Extract the [X, Y] coordinate from the center of the cell holding the provided text.  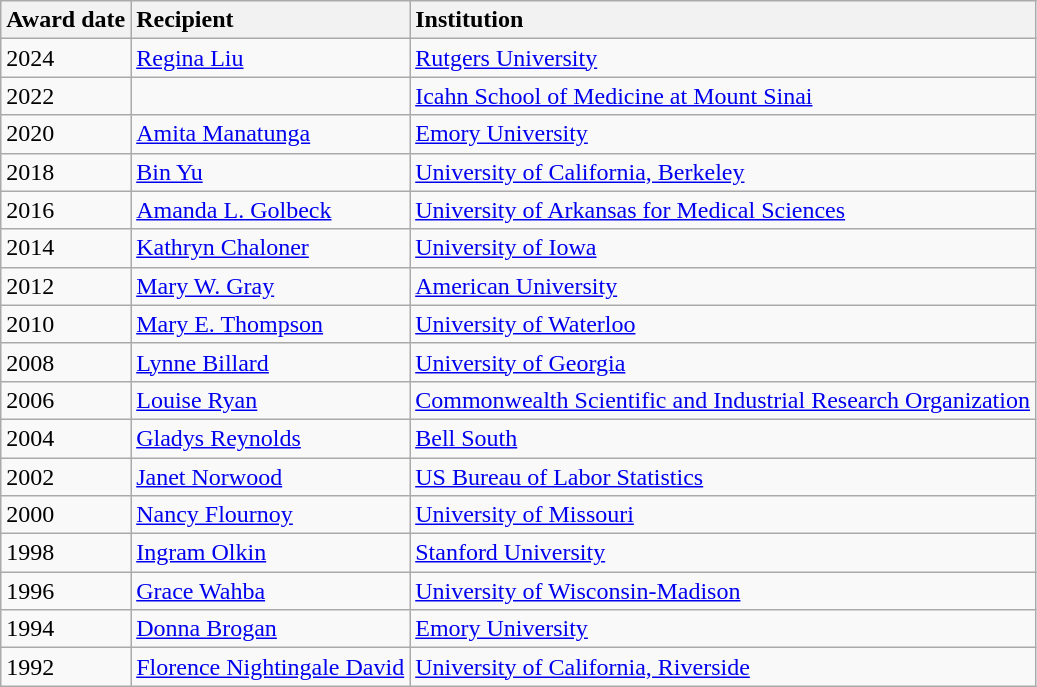
University of Waterloo [723, 324]
Mary E. Thompson [270, 324]
University of Wisconsin-Madison [723, 591]
Ingram Olkin [270, 553]
2014 [66, 248]
Icahn School of Medicine at Mount Sinai [723, 96]
Commonwealth Scientific and Industrial Research Organization [723, 400]
2000 [66, 515]
University of Georgia [723, 362]
2020 [66, 134]
Rutgers University [723, 58]
Donna Brogan [270, 629]
US Bureau of Labor Statistics [723, 477]
Stanford University [723, 553]
Award date [66, 20]
Janet Norwood [270, 477]
Florence Nightingale David [270, 667]
American University [723, 286]
Lynne Billard [270, 362]
Amanda L. Golbeck [270, 210]
2004 [66, 438]
University of California, Riverside [723, 667]
Recipient [270, 20]
Regina Liu [270, 58]
2010 [66, 324]
Amita Manatunga [270, 134]
Grace Wahba [270, 591]
2008 [66, 362]
University of California, Berkeley [723, 172]
2002 [66, 477]
1996 [66, 591]
1998 [66, 553]
2022 [66, 96]
Gladys Reynolds [270, 438]
2016 [66, 210]
Institution [723, 20]
Kathryn Chaloner [270, 248]
University of Iowa [723, 248]
Bell South [723, 438]
1994 [66, 629]
Mary W. Gray [270, 286]
2024 [66, 58]
1992 [66, 667]
University of Arkansas for Medical Sciences [723, 210]
Nancy Flournoy [270, 515]
2012 [66, 286]
Louise Ryan [270, 400]
2006 [66, 400]
2018 [66, 172]
Bin Yu [270, 172]
University of Missouri [723, 515]
